Identify which cell holds the provided text, then report its [x, y] central coordinate. 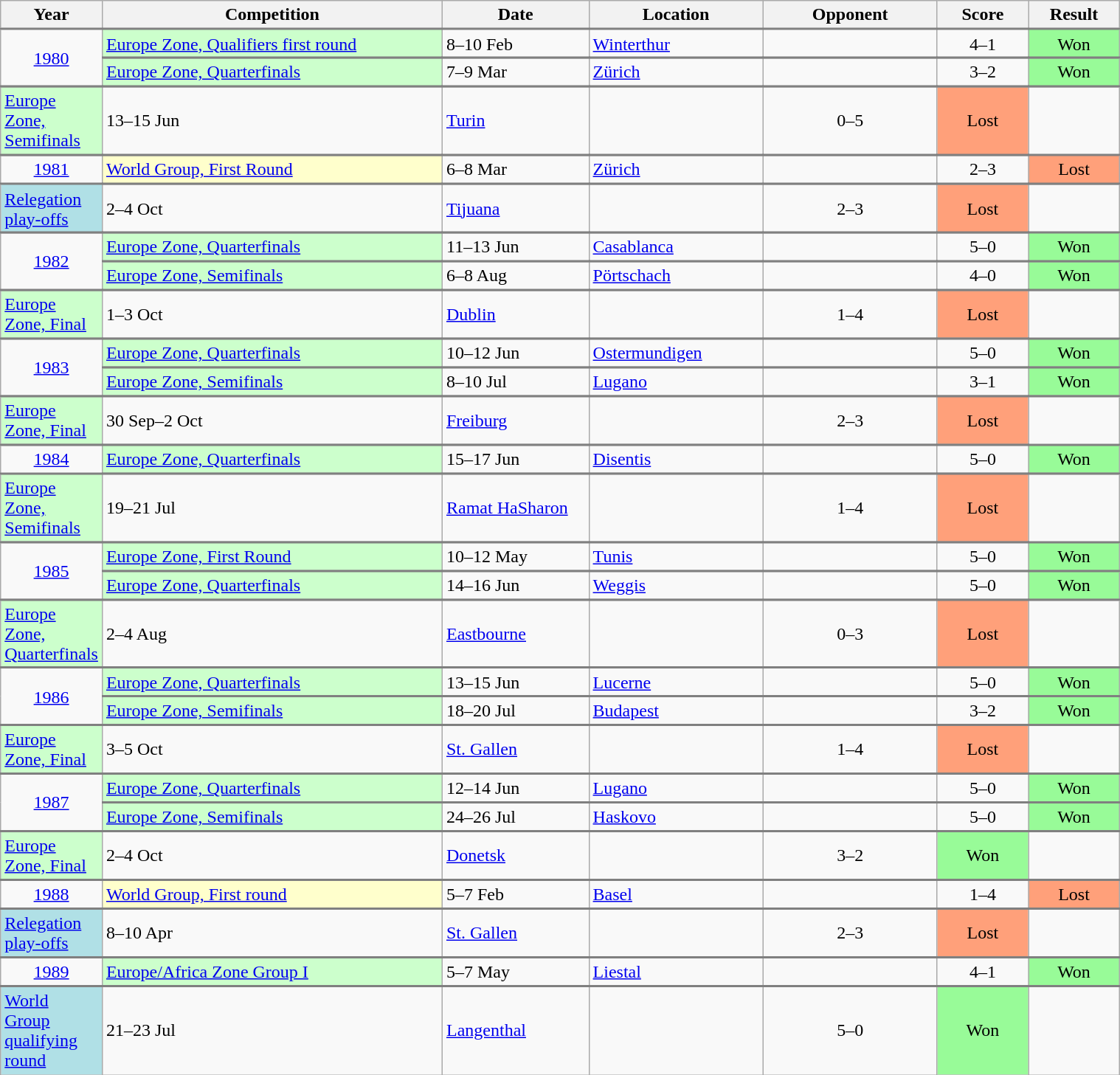
Tijuana [515, 209]
Freiburg [515, 420]
Winterthur [676, 44]
12–14 Jun [515, 788]
World Group, First round [272, 894]
5–7 May [515, 972]
World Group, First Round [272, 170]
Lucerne [676, 682]
18–20 Jul [515, 711]
6–8 Mar [515, 170]
Langenthal [515, 1031]
30 Sep–2 Oct [272, 420]
0–5 [850, 121]
Budapest [676, 711]
Score [983, 15]
19–21 Jul [272, 508]
Date [515, 15]
Casablanca [676, 246]
Result [1074, 15]
Dublin [515, 314]
7–9 Mar [515, 72]
1987 [52, 802]
5–7 Feb [515, 894]
1982 [52, 261]
8–10 Apr [272, 933]
Donetsk [515, 855]
1983 [52, 367]
Ramat HaSharon [515, 508]
Eastbourne [515, 633]
Location [676, 15]
21–23 Jul [272, 1031]
Europe Zone, Qualifiers first round [272, 44]
8–10 Jul [515, 382]
6–8 Aug [515, 276]
0–3 [850, 633]
Opponent [850, 15]
3–5 Oct [272, 750]
Disentis [676, 459]
Tunis [676, 556]
Europe/Africa Zone Group I [272, 972]
10–12 May [515, 556]
1985 [52, 571]
1980 [52, 58]
11–13 Jun [515, 246]
Pörtschach [676, 276]
8–10 Feb [515, 44]
15–17 Jun [515, 459]
3–1 [983, 382]
Turin [515, 121]
Europe Zone, First Round [272, 556]
Ostermundigen [676, 353]
1988 [52, 894]
1984 [52, 459]
Haskovo [676, 816]
2–4 Aug [272, 633]
1981 [52, 170]
Weggis [676, 584]
Basel [676, 894]
14–16 Jun [515, 584]
1989 [52, 972]
4–0 [983, 276]
Competition [272, 15]
1–3 Oct [272, 314]
World Group qualifying round [52, 1031]
10–12 Jun [515, 353]
1986 [52, 696]
Year [52, 15]
24–26 Jul [515, 816]
Liestal [676, 972]
